Return the (X, Y) coordinate for the center point of the cell that contains the specified text.  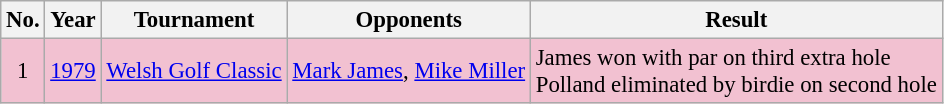
Year (73, 20)
Opponents (408, 20)
Result (736, 20)
1979 (73, 72)
Tournament (194, 20)
No. (23, 20)
1 (23, 72)
Welsh Golf Classic (194, 72)
James won with par on third extra holePolland eliminated by birdie on second hole (736, 72)
Mark James, Mike Miller (408, 72)
